Provide the (X, Y) coordinate of the cell's center where the given text is located.  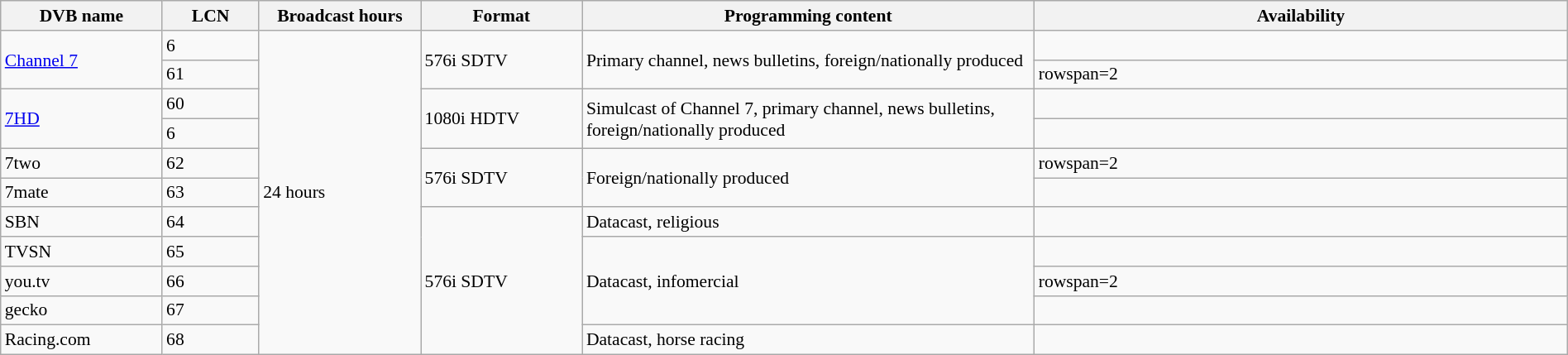
Simulcast of Channel 7, primary channel, news bulletins, foreign/nationally produced (809, 119)
you.tv (81, 281)
Primary channel, news bulletins, foreign/nationally produced (809, 60)
Broadcast hours (339, 16)
Racing.com (81, 340)
SBN (81, 223)
60 (210, 104)
Datacast, religious (809, 223)
67 (210, 310)
7mate (81, 193)
66 (210, 281)
61 (210, 74)
Foreign/nationally produced (809, 177)
68 (210, 340)
TVSN (81, 252)
Programming content (809, 16)
Datacast, horse racing (809, 340)
7HD (81, 119)
Availability (1302, 16)
Format (501, 16)
7two (81, 163)
Datacast, infomercial (809, 281)
gecko (81, 310)
LCN (210, 16)
DVB name (81, 16)
64 (210, 223)
62 (210, 163)
1080i HDTV (501, 119)
24 hours (339, 193)
63 (210, 193)
65 (210, 252)
Channel 7 (81, 60)
